Output the (X, Y) coordinate of the center of the cell containing the given text.  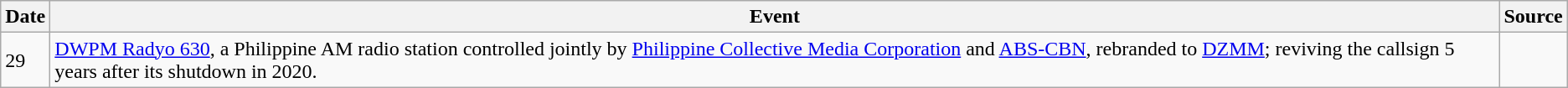
Source (1533, 17)
29 (25, 60)
Event (775, 17)
Date (25, 17)
